Identify which cell holds the provided text, then report its [X, Y] central coordinate. 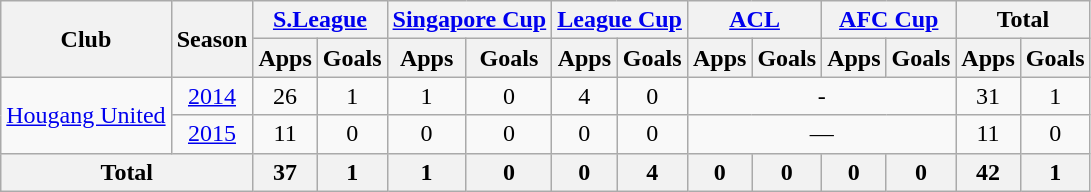
37 [285, 172]
2015 [212, 134]
Club [86, 39]
AFC Cup [889, 20]
League Cup [620, 20]
S.League [320, 20]
Hougang United [86, 115]
Season [212, 39]
— [821, 134]
ACL [754, 20]
26 [285, 96]
42 [988, 172]
- [821, 96]
2014 [212, 96]
31 [988, 96]
Singapore Cup [470, 20]
